Extract the [x, y] coordinate from the center of the cell holding the provided text.  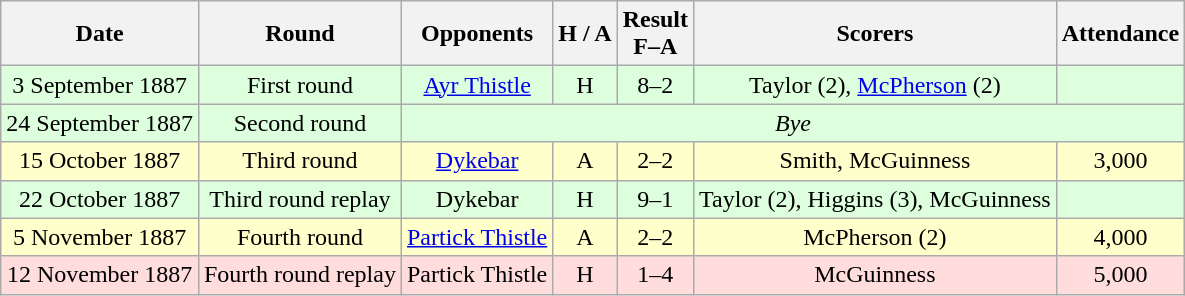
ResultF–A [655, 34]
Taylor (2), McPherson (2) [876, 85]
Second round [300, 123]
Opponents [476, 34]
Round [300, 34]
Smith, McGuinness [876, 161]
5 November 1887 [100, 237]
Bye [792, 123]
8–2 [655, 85]
McPherson (2) [876, 237]
Scorers [876, 34]
22 October 1887 [100, 199]
Third round replay [300, 199]
Fourth round replay [300, 275]
Third round [300, 161]
9–1 [655, 199]
Taylor (2), Higgins (3), McGuinness [876, 199]
McGuinness [876, 275]
24 September 1887 [100, 123]
15 October 1887 [100, 161]
1–4 [655, 275]
3,000 [1120, 161]
4,000 [1120, 237]
Fourth round [300, 237]
12 November 1887 [100, 275]
5,000 [1120, 275]
First round [300, 85]
3 September 1887 [100, 85]
Attendance [1120, 34]
H / A [585, 34]
Ayr Thistle [476, 85]
Date [100, 34]
